Return the (x, y) coordinate for the center point of the cell that contains the specified text.  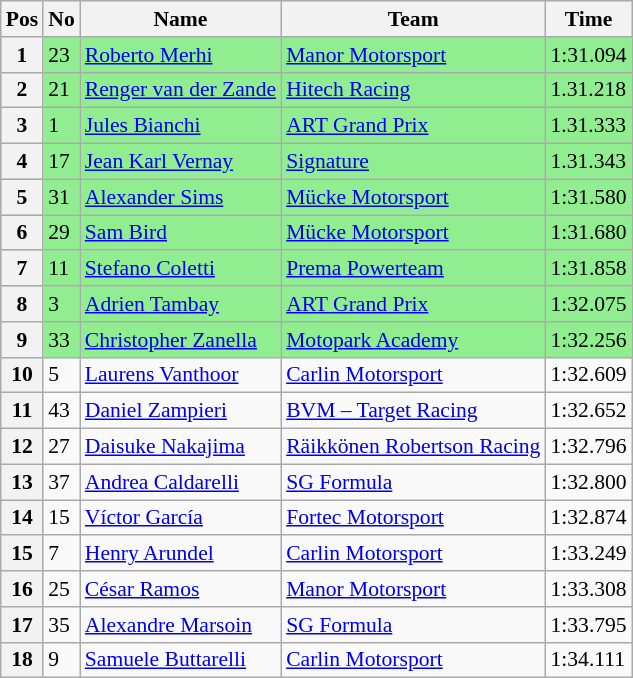
Pos (22, 19)
1:32.796 (588, 447)
Name (180, 19)
1:31.680 (588, 233)
Laurens Vanthoor (180, 375)
Räikkönen Robertson Racing (413, 447)
1:32.075 (588, 304)
27 (62, 447)
BVM – Target Racing (413, 411)
33 (62, 340)
No (62, 19)
Sam Bird (180, 233)
1.31.218 (588, 90)
Renger van der Zande (180, 90)
Jean Karl Vernay (180, 162)
14 (22, 518)
1.31.333 (588, 126)
10 (22, 375)
Daisuke Nakajima (180, 447)
Andrea Caldarelli (180, 482)
1:32.609 (588, 375)
Roberto Merhi (180, 55)
Motopark Academy (413, 340)
Hitech Racing (413, 90)
Team (413, 19)
23 (62, 55)
César Ramos (180, 589)
4 (22, 162)
Alexander Sims (180, 197)
Prema Powerteam (413, 269)
6 (22, 233)
Alexandre Marsoin (180, 625)
1:33.249 (588, 554)
1:32.874 (588, 518)
1:31.094 (588, 55)
1:31.580 (588, 197)
12 (22, 447)
35 (62, 625)
31 (62, 197)
Henry Arundel (180, 554)
29 (62, 233)
21 (62, 90)
43 (62, 411)
Jules Bianchi (180, 126)
1:33.795 (588, 625)
Stefano Coletti (180, 269)
37 (62, 482)
1:32.800 (588, 482)
Samuele Buttarelli (180, 660)
Daniel Zampieri (180, 411)
13 (22, 482)
Time (588, 19)
Adrien Tambay (180, 304)
25 (62, 589)
1.31.343 (588, 162)
Fortec Motorsport (413, 518)
8 (22, 304)
Signature (413, 162)
Christopher Zanella (180, 340)
1:32.652 (588, 411)
16 (22, 589)
1:33.308 (588, 589)
1:32.256 (588, 340)
1:34.111 (588, 660)
18 (22, 660)
2 (22, 90)
Víctor García (180, 518)
1:31.858 (588, 269)
